Locate the cell with the specified text and output its [x, y] center coordinate. 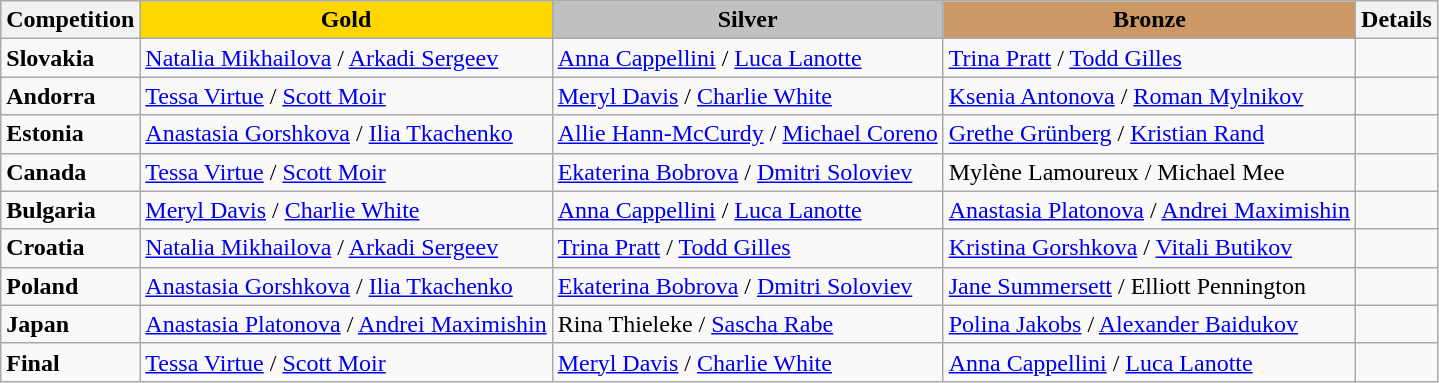
Estonia [70, 134]
Bulgaria [70, 210]
Details [1397, 20]
Allie Hann-McCurdy / Michael Coreno [748, 134]
Grethe Grünberg / Kristian Rand [1149, 134]
Rina Thieleke / Sascha Rabe [748, 324]
Ksenia Antonova / Roman Mylnikov [1149, 96]
Kristina Gorshkova / Vitali Butikov [1149, 248]
Poland [70, 286]
Polina Jakobs / Alexander Baidukov [1149, 324]
Silver [748, 20]
Andorra [70, 96]
Croatia [70, 248]
Bronze [1149, 20]
Gold [346, 20]
Competition [70, 20]
Jane Summersett / Elliott Pennington [1149, 286]
Final [70, 362]
Mylène Lamoureux / Michael Mee [1149, 172]
Canada [70, 172]
Japan [70, 324]
Slovakia [70, 58]
